Identify which cell holds the provided text, then report its (X, Y) central coordinate. 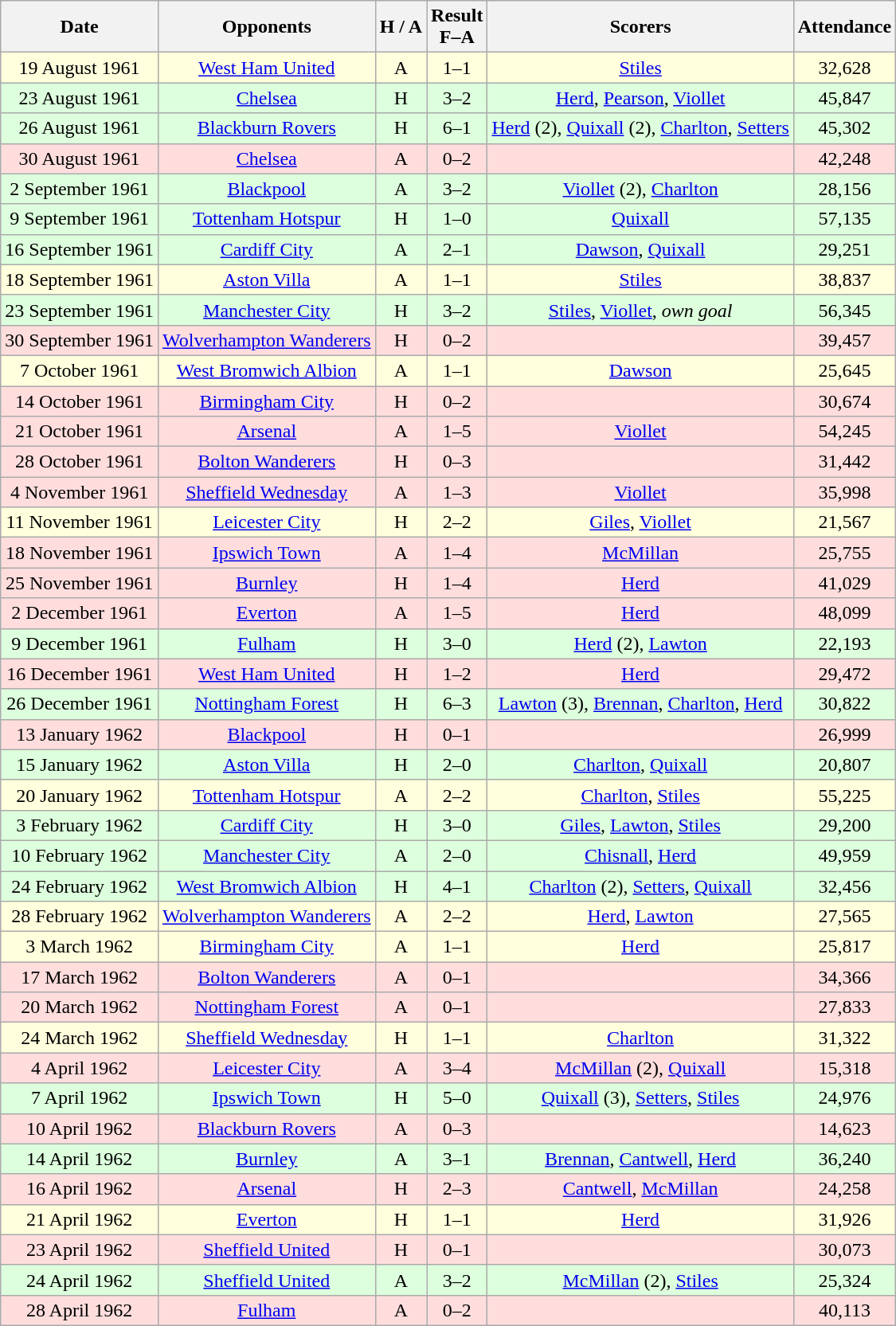
9 September 1961 (80, 219)
49,959 (844, 855)
1–0 (457, 219)
45,847 (844, 98)
Attendance (844, 27)
McMillan (2), Quixall (640, 1068)
28 October 1961 (80, 462)
2 December 1961 (80, 613)
20 March 1962 (80, 1007)
32,456 (844, 886)
30,674 (844, 401)
21,567 (844, 522)
31,322 (844, 1038)
34,366 (844, 977)
2 September 1961 (80, 189)
2–1 (457, 249)
29,472 (844, 674)
Charlton, Quixall (640, 765)
10 February 1962 (80, 855)
24,258 (844, 1189)
Lawton (3), Brennan, Charlton, Herd (640, 704)
Cantwell, McMillan (640, 1189)
4 November 1961 (80, 492)
Stiles, Viollet, own goal (640, 310)
Giles, Lawton, Stiles (640, 825)
35,998 (844, 492)
18 November 1961 (80, 553)
Charlton (2), Setters, Quixall (640, 886)
21 October 1961 (80, 432)
Viollet (2), Charlton (640, 189)
9 December 1961 (80, 643)
2–3 (457, 1189)
25,817 (844, 947)
14 October 1961 (80, 401)
30,073 (844, 1250)
Dawson, Quixall (640, 249)
15,318 (844, 1068)
24 February 1962 (80, 886)
3–1 (457, 1159)
6–3 (457, 704)
Quixall (3), Setters, Stiles (640, 1098)
3–4 (457, 1068)
25,645 (844, 370)
18 September 1961 (80, 280)
McMillan (2), Stiles (640, 1280)
Opponents (266, 27)
55,225 (844, 795)
3 February 1962 (80, 825)
29,251 (844, 249)
38,837 (844, 280)
4–1 (457, 886)
40,113 (844, 1310)
24 April 1962 (80, 1280)
7 April 1962 (80, 1098)
16 April 1962 (80, 1189)
13 January 1962 (80, 734)
Dawson (640, 370)
Quixall (640, 219)
27,833 (844, 1007)
25,324 (844, 1280)
Charlton, Stiles (640, 795)
4 April 1962 (80, 1068)
17 March 1962 (80, 977)
29,200 (844, 825)
7 October 1961 (80, 370)
5–0 (457, 1098)
Herd, Lawton (640, 917)
25 November 1961 (80, 583)
30 September 1961 (80, 340)
14 April 1962 (80, 1159)
45,302 (844, 128)
20 January 1962 (80, 795)
23 September 1961 (80, 310)
27,565 (844, 917)
31,926 (844, 1219)
22,193 (844, 643)
36,240 (844, 1159)
Scorers (640, 27)
28 April 1962 (80, 1310)
Herd, Pearson, Viollet (640, 98)
Herd (2), Quixall (2), Charlton, Setters (640, 128)
39,457 (844, 340)
19 August 1961 (80, 68)
42,248 (844, 158)
3 March 1962 (80, 947)
41,029 (844, 583)
48,099 (844, 613)
31,442 (844, 462)
Giles, Viollet (640, 522)
23 August 1961 (80, 98)
56,345 (844, 310)
1–3 (457, 492)
H / A (401, 27)
6–1 (457, 128)
21 April 1962 (80, 1219)
1–2 (457, 674)
30 August 1961 (80, 158)
25,755 (844, 553)
26 August 1961 (80, 128)
54,245 (844, 432)
16 September 1961 (80, 249)
14,623 (844, 1128)
16 December 1961 (80, 674)
15 January 1962 (80, 765)
Charlton (640, 1038)
20,807 (844, 765)
30,822 (844, 704)
23 April 1962 (80, 1250)
32,628 (844, 68)
28 February 1962 (80, 917)
26,999 (844, 734)
28,156 (844, 189)
ResultF–A (457, 27)
Brennan, Cantwell, Herd (640, 1159)
11 November 1961 (80, 522)
26 December 1961 (80, 704)
24,976 (844, 1098)
57,135 (844, 219)
10 April 1962 (80, 1128)
Chisnall, Herd (640, 855)
Herd (2), Lawton (640, 643)
Date (80, 27)
McMillan (640, 553)
24 March 1962 (80, 1038)
